Search for the cell housing the specified text and yield its [X, Y] center coordinate. 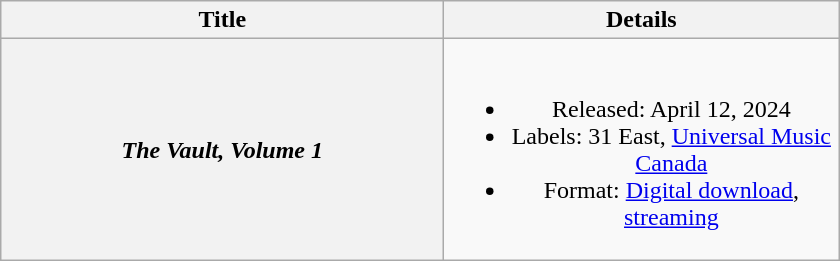
Released: April 12, 2024Labels: 31 East, Universal Music CanadaFormat: Digital download, streaming [642, 150]
The Vault, Volume 1 [222, 150]
Title [222, 20]
Details [642, 20]
